From the cell containing the given text, extract its center point as (X, Y) coordinate. 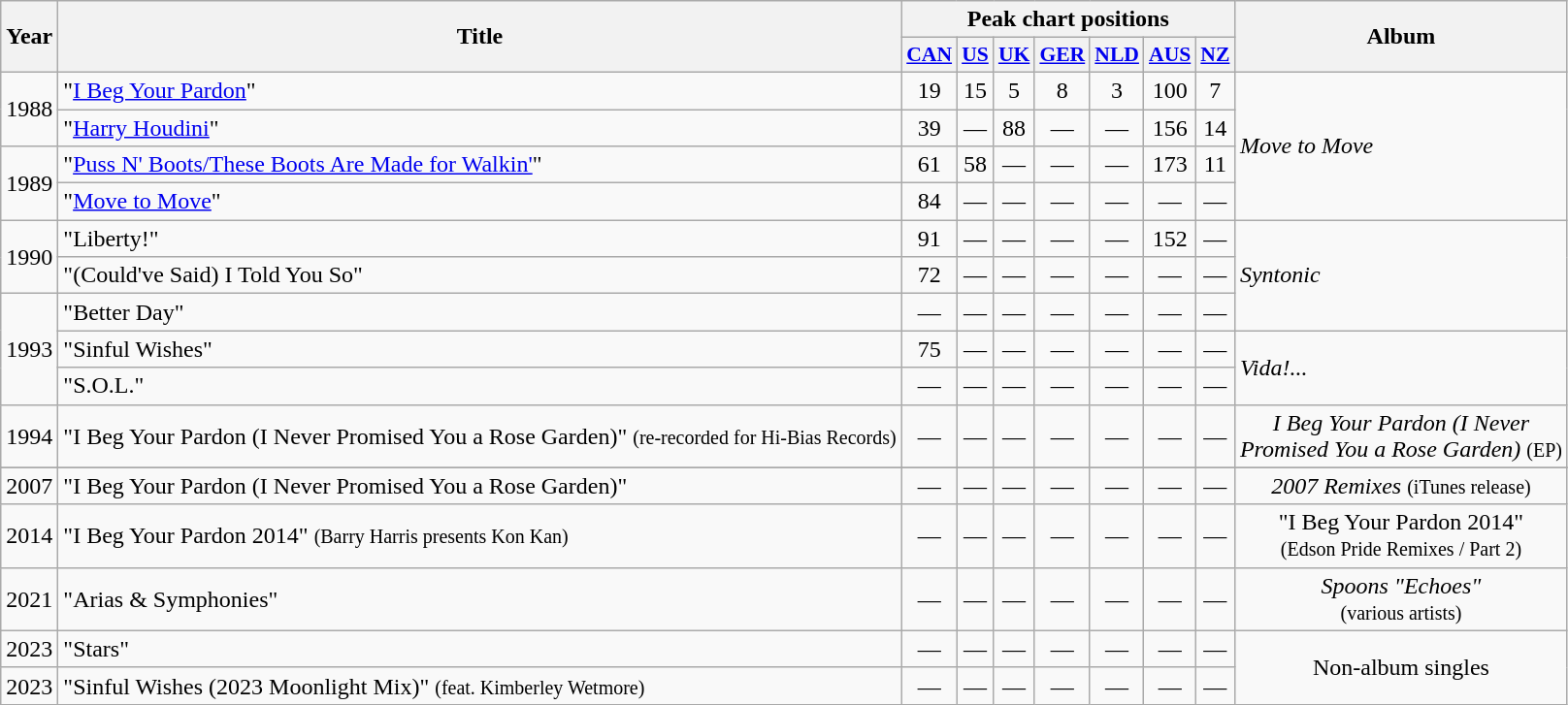
2007 (29, 486)
11 (1215, 165)
152 (1170, 239)
1994 (29, 436)
1988 (29, 109)
Album (1401, 37)
8 (1062, 90)
"I Beg Your Pardon (I Never Promised You a Rose Garden)" (re-recorded for Hi-Bias Records) (479, 436)
"I Beg Your Pardon (I Never Promised You a Rose Garden)" (479, 486)
I Beg Your Pardon (I NeverPromised You a Rose Garden) (EP) (1401, 436)
"I Beg Your Pardon" (479, 90)
CAN (930, 55)
2007 Remixes (iTunes release) (1401, 486)
19 (930, 90)
"Liberty!" (479, 239)
Vida!... (1401, 368)
"Move to Move" (479, 202)
AUS (1170, 55)
7 (1215, 90)
3 (1117, 90)
NZ (1215, 55)
UK (1015, 55)
1990 (29, 257)
15 (975, 90)
2021 (29, 599)
100 (1170, 90)
14 (1215, 127)
5 (1015, 90)
Move to Move (1401, 145)
91 (930, 239)
72 (930, 275)
2014 (29, 535)
173 (1170, 165)
156 (1170, 127)
"I Beg Your Pardon 2014" (Barry Harris presents Kon Kan) (479, 535)
"Stars" (479, 649)
1989 (29, 183)
"(Could've Said) I Told You So" (479, 275)
88 (1015, 127)
Spoons "Echoes" (various artists) (1401, 599)
1993 (29, 349)
58 (975, 165)
"S.O.L." (479, 386)
Syntonic (1401, 275)
61 (930, 165)
"Arias & Symphonies" (479, 599)
"Puss N' Boots/These Boots Are Made for Walkin'" (479, 165)
GER (1062, 55)
75 (930, 349)
Year (29, 37)
Non-album singles (1401, 667)
"Sinful Wishes" (479, 349)
US (975, 55)
"Better Day" (479, 312)
NLD (1117, 55)
39 (930, 127)
"Harry Houdini" (479, 127)
Peak chart positions (1067, 19)
"I Beg Your Pardon 2014"(Edson Pride Remixes / Part 2) (1401, 535)
Title (479, 37)
84 (930, 202)
"Sinful Wishes (2023 Moonlight Mix)" (feat. Kimberley Wetmore) (479, 686)
